Determine the [x, y] coordinate at the center of the cell enclosing the given text.  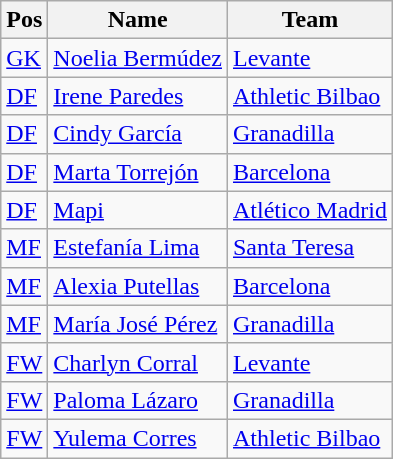
Cindy García [138, 134]
María José Pérez [138, 324]
Irene Paredes [138, 96]
Charlyn Corral [138, 362]
Estefanía Lima [138, 248]
GK [24, 58]
Mapi [138, 210]
Team [310, 20]
Yulema Corres [138, 438]
Noelia Bermúdez [138, 58]
Name [138, 20]
Atlético Madrid [310, 210]
Pos [24, 20]
Alexia Putellas [138, 286]
Santa Teresa [310, 248]
Marta Torrejón [138, 172]
Paloma Lázaro [138, 400]
